For the text-containing cell, return its midpoint in [X, Y] coordinate format. 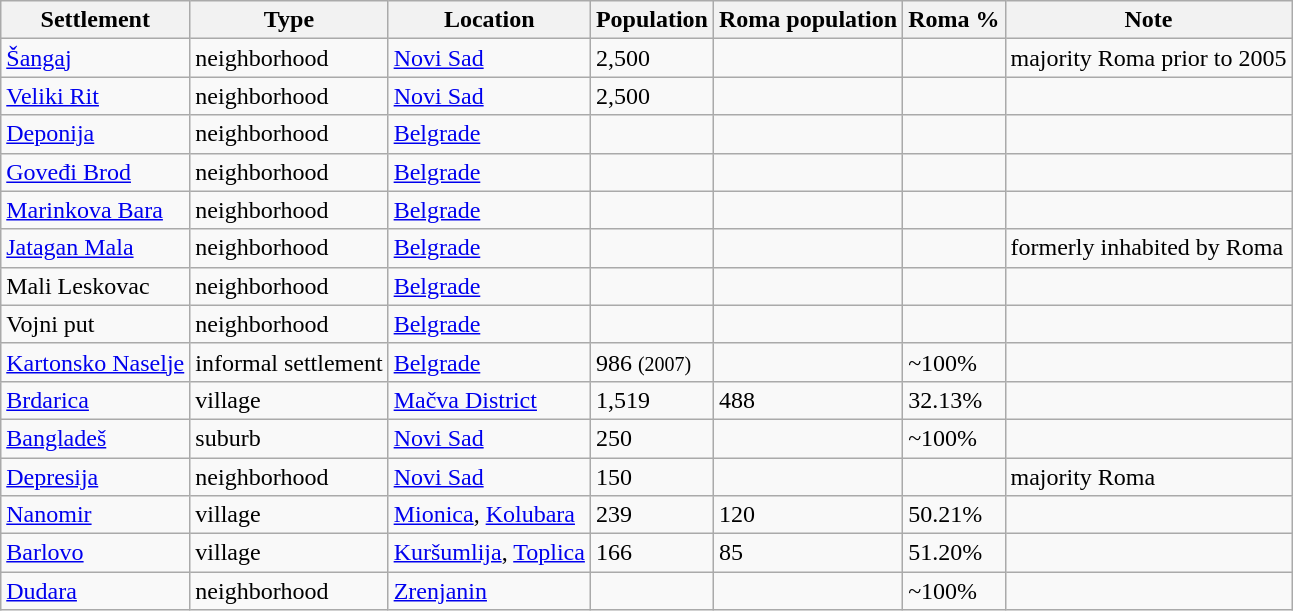
Vojni put [96, 324]
Brdarica [96, 400]
Kartonsko Naselje [96, 362]
informal settlement [289, 362]
150 [652, 477]
Mionica, Kolubara [489, 515]
85 [808, 553]
Population [652, 20]
formerly inhabited by Roma [1148, 248]
Mačva District [489, 400]
1,519 [652, 400]
239 [652, 515]
Type [289, 20]
majority Roma [1148, 477]
Bangladeš [96, 438]
Dudara [96, 591]
Kuršumlija, Toplica [489, 553]
Deponija [96, 134]
51.20% [954, 553]
Jatagan Mala [96, 248]
Goveđi Brod [96, 172]
Mali Leskovac [96, 286]
Marinkova Bara [96, 210]
Nanomir [96, 515]
Šangaj [96, 58]
50.21% [954, 515]
250 [652, 438]
Zrenjanin [489, 591]
Barlovo [96, 553]
suburb [289, 438]
488 [808, 400]
120 [808, 515]
Roma population [808, 20]
Note [1148, 20]
Roma % [954, 20]
Location [489, 20]
Depresija [96, 477]
majority Roma prior to 2005 [1148, 58]
Settlement [96, 20]
32.13% [954, 400]
Veliki Rit [96, 96]
166 [652, 553]
986 (2007) [652, 362]
